Capture the cell that displays the provided text and extract its [X, Y] central coordinate. 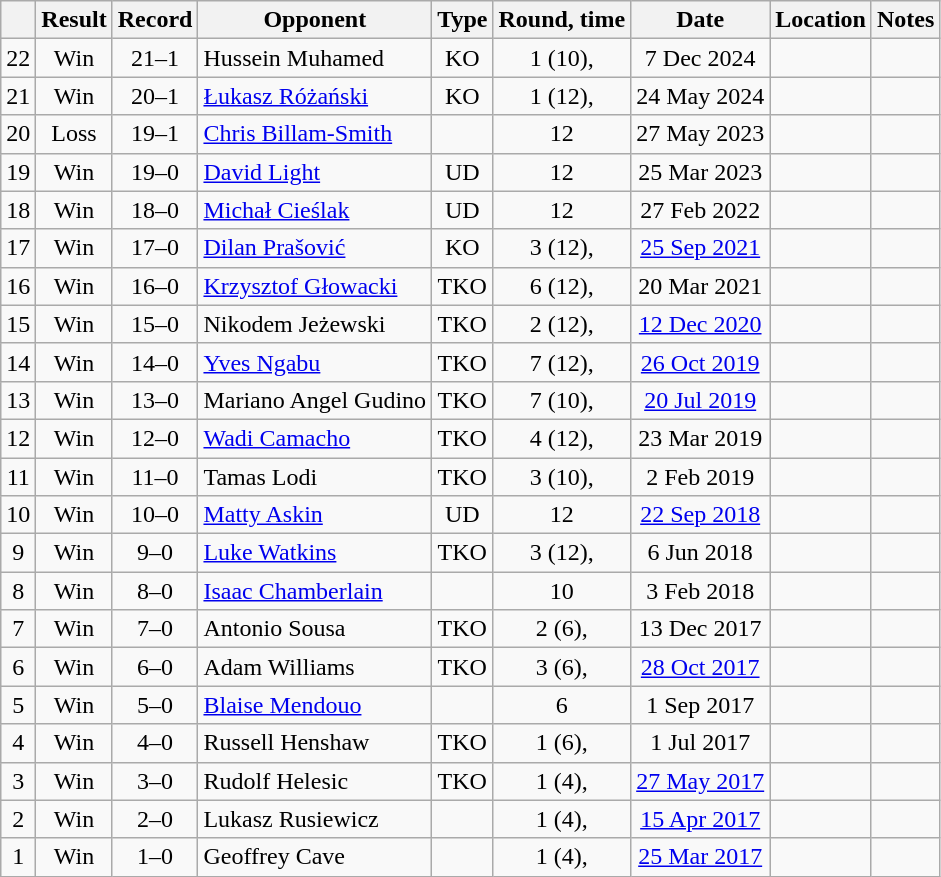
1 (12), [562, 96]
19–1 [155, 134]
Wadi Camacho [315, 438]
8–0 [155, 591]
16–0 [155, 286]
7 (12), [562, 362]
1 (6), [562, 743]
1 [18, 857]
7 [18, 629]
Blaise Mendouo [315, 705]
13 [18, 400]
Luke Watkins [315, 553]
Result [74, 20]
27 May 2017 [700, 781]
4 [18, 743]
Chris Billam-Smith [315, 134]
3 [18, 781]
17–0 [155, 248]
Adam Williams [315, 667]
1 Sep 2017 [700, 705]
19–0 [155, 172]
5 [18, 705]
11–0 [155, 477]
Yves Ngabu [315, 362]
22 [18, 58]
Antonio Sousa [315, 629]
Geoffrey Cave [315, 857]
12 Dec 2020 [700, 324]
21 [18, 96]
1 Jul 2017 [700, 743]
4 (12), [562, 438]
10–0 [155, 515]
Isaac Chamberlain [315, 591]
16 [18, 286]
27 Feb 2022 [700, 210]
Hussein Muhamed [315, 58]
27 May 2023 [700, 134]
3–0 [155, 781]
6–0 [155, 667]
3 Feb 2018 [700, 591]
15 Apr 2017 [700, 819]
Dilan Prašović [315, 248]
Loss [74, 134]
22 Sep 2018 [700, 515]
1–0 [155, 857]
18–0 [155, 210]
12–0 [155, 438]
25 Sep 2021 [700, 248]
Mariano Angel Gudino [315, 400]
28 Oct 2017 [700, 667]
Łukasz Różański [315, 96]
9–0 [155, 553]
13–0 [155, 400]
4–0 [155, 743]
2 (6), [562, 629]
7–0 [155, 629]
5–0 [155, 705]
26 Oct 2019 [700, 362]
2 (12), [562, 324]
David Light [315, 172]
23 Mar 2019 [700, 438]
Rudolf Helesic [315, 781]
14–0 [155, 362]
11 [18, 477]
Date [700, 20]
2–0 [155, 819]
Lukasz Rusiewicz [315, 819]
2 [18, 819]
7 (10), [562, 400]
20 Jul 2019 [700, 400]
Record [155, 20]
8 [18, 591]
2 Feb 2019 [700, 477]
13 Dec 2017 [700, 629]
Opponent [315, 20]
6 Jun 2018 [700, 553]
Location [821, 20]
Type [462, 20]
20 [18, 134]
Nikodem Jeżewski [315, 324]
Russell Henshaw [315, 743]
25 Mar 2017 [700, 857]
24 May 2024 [700, 96]
Michał Cieślak [315, 210]
6 (12), [562, 286]
20 Mar 2021 [700, 286]
20–1 [155, 96]
15–0 [155, 324]
Tamas Lodi [315, 477]
18 [18, 210]
21–1 [155, 58]
15 [18, 324]
19 [18, 172]
3 (6), [562, 667]
Krzysztof Głowacki [315, 286]
3 (10), [562, 477]
17 [18, 248]
1 (10), [562, 58]
7 Dec 2024 [700, 58]
14 [18, 362]
25 Mar 2023 [700, 172]
Round, time [562, 20]
Notes [905, 20]
9 [18, 553]
Matty Askin [315, 515]
